Scan for the cell matching the given text and deliver its [x, y] coordinate at center. 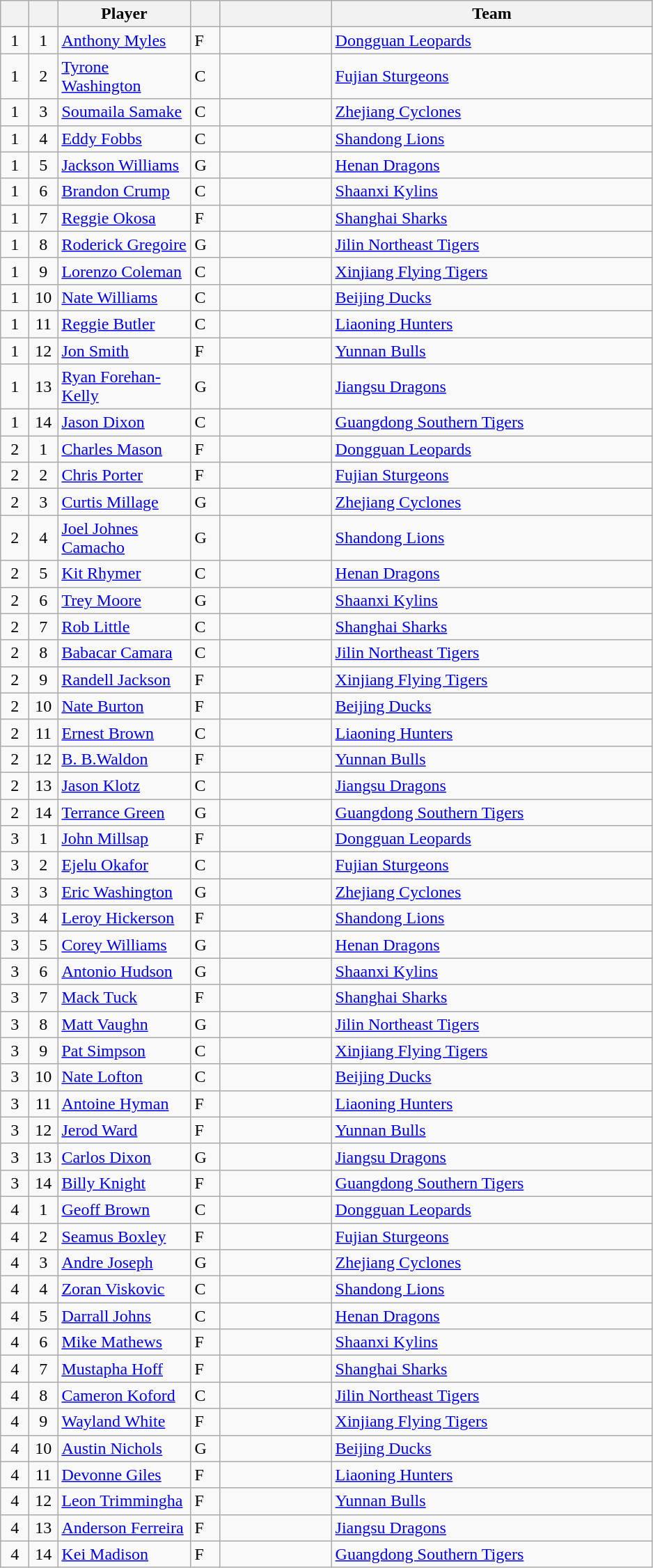
Anderson Ferreira [124, 1528]
Nate Lofton [124, 1077]
Player [124, 14]
B. B.Waldon [124, 759]
Corey Williams [124, 945]
Darrall Johns [124, 1316]
Geoff Brown [124, 1209]
Lorenzo Coleman [124, 271]
Kit Rhymer [124, 574]
Roderick Gregoire [124, 244]
Ejelu Okafor [124, 865]
Leroy Hickerson [124, 918]
Eric Washington [124, 892]
Leon Trimmingha [124, 1501]
Jason Klotz [124, 785]
Andre Joseph [124, 1263]
Jason Dixon [124, 423]
Curtis Millage [124, 502]
Nate Burton [124, 706]
Terrance Green [124, 813]
John Millsap [124, 839]
Rob Little [124, 627]
Jerod Ward [124, 1130]
Cameron Koford [124, 1395]
Reggie Butler [124, 324]
Kei Madison [124, 1554]
Ryan Forehan-Kelly [124, 387]
Soumaila Samake [124, 112]
Randell Jackson [124, 680]
Trey Moore [124, 600]
Eddy Fobbs [124, 139]
Babacar Camara [124, 653]
Pat Simpson [124, 1051]
Carlos Dixon [124, 1157]
Ernest Brown [124, 732]
Seamus Boxley [124, 1236]
Zoran Viskovic [124, 1289]
Billy Knight [124, 1183]
Anthony Myles [124, 40]
Antonio Hudson [124, 971]
Charles Mason [124, 449]
Mustapha Hoff [124, 1369]
Jackson Williams [124, 165]
Jon Smith [124, 350]
Mack Tuck [124, 998]
Reggie Okosa [124, 218]
Devonne Giles [124, 1475]
Wayland White [124, 1422]
Joel Johnes Camacho [124, 538]
Antoine Hyman [124, 1104]
Austin Nichols [124, 1448]
Nate Williams [124, 297]
Tyrone Washington [124, 77]
Mike Mathews [124, 1342]
Brandon Crump [124, 191]
Matt Vaughn [124, 1024]
Chris Porter [124, 476]
Team [491, 14]
